Find where the given text appears and provide that cell's center as [X, Y] coordinate. 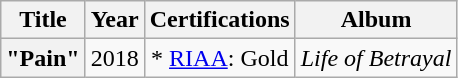
Life of Betrayal [376, 58]
Certifications [220, 20]
Album [376, 20]
"Pain" [43, 58]
* RIAA: Gold [220, 58]
2018 [114, 58]
Year [114, 20]
Title [43, 20]
